Provide the (X, Y) coordinate of the cell's center where the given text is located.  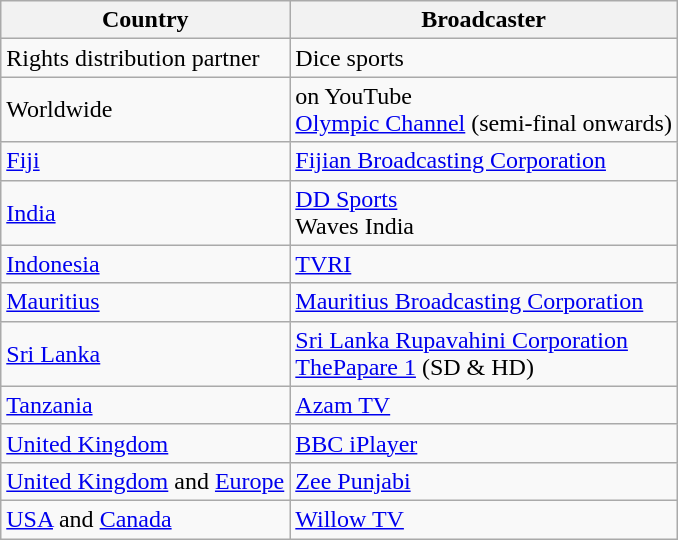
Fiji (146, 161)
Sri Lanka (146, 354)
Sri Lanka Rupavahini CorporationThePapare 1 (SD & HD) (484, 354)
Azam TV (484, 405)
Mauritius Broadcasting Corporation (484, 302)
USA and Canada (146, 519)
United Kingdom (146, 443)
DD Sports Waves India (484, 212)
Worldwide (146, 110)
TVRI (484, 264)
United Kingdom and Europe (146, 481)
Broadcaster (484, 20)
on YouTubeOlympic Channel (semi-final onwards) (484, 110)
BBC iPlayer (484, 443)
Tanzania (146, 405)
Fijian Broadcasting Corporation (484, 161)
Dice sports (484, 58)
India (146, 212)
Willow TV (484, 519)
Zee Punjabi (484, 481)
Rights distribution partner (146, 58)
Country (146, 20)
Indonesia (146, 264)
Mauritius (146, 302)
